Determine the [x, y] coordinate at the center of the cell enclosing the given text.  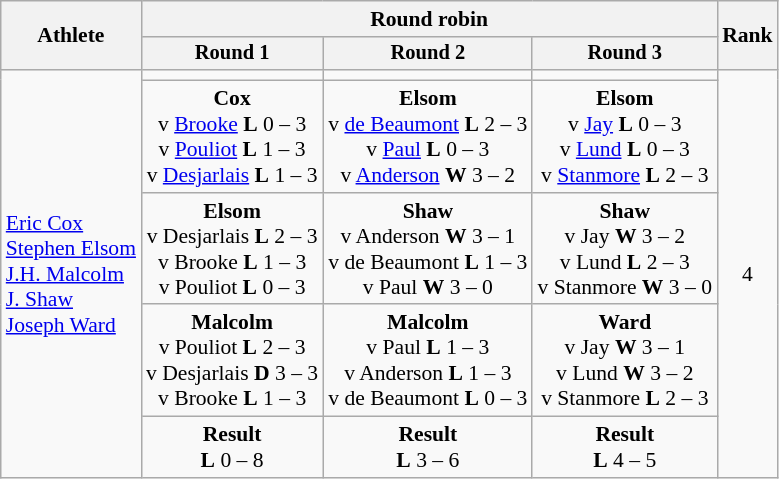
Elsomv de Beaumont L 2 – 3v Paul L 0 – 3v Anderson W 3 – 2 [428, 137]
Coxv Brooke L 0 – 3v Pouliot L 1 – 3v Desjarlais L 1 – 3 [232, 137]
Round 2 [428, 54]
Round robin [429, 19]
Elsomv Jay L 0 – 3v Lund L 0 – 3v Stanmore L 2 – 3 [624, 137]
Shawv Anderson W 3 – 1v de Beaumont L 1 – 3v Paul W 3 – 0 [428, 249]
Eric CoxStephen ElsomJ.H. MalcolmJ. ShawJoseph Ward [71, 274]
Athlete [71, 36]
Malcolmv Paul L 1 – 3v Anderson L 1 – 3v de Beaumont L 0 – 3 [428, 361]
Rank [748, 36]
ResultL 3 – 6 [428, 448]
4 [748, 274]
Wardv Jay W 3 – 1v Lund W 3 – 2v Stanmore L 2 – 3 [624, 361]
Round 3 [624, 54]
Shawv Jay W 3 – 2v Lund L 2 – 3v Stanmore W 3 – 0 [624, 249]
ResultL 4 – 5 [624, 448]
Elsomv Desjarlais L 2 – 3v Brooke L 1 – 3v Pouliot L 0 – 3 [232, 249]
Malcolmv Pouliot L 2 – 3v Desjarlais D 3 – 3v Brooke L 1 – 3 [232, 361]
ResultL 0 – 8 [232, 448]
Round 1 [232, 54]
